Return the [X, Y] coordinate for the center point of the cell that contains the specified text.  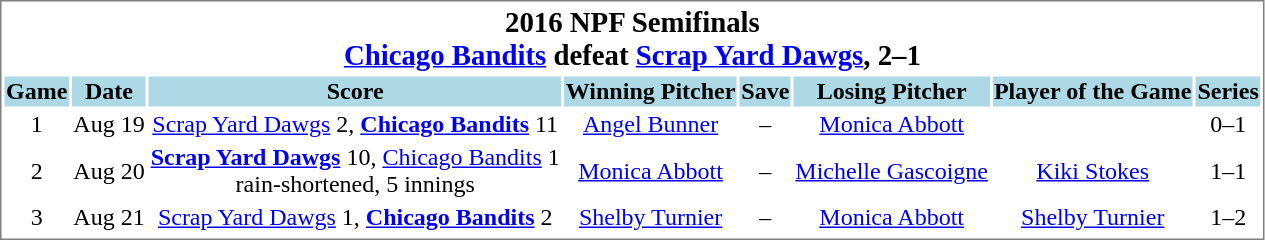
2 [36, 170]
3 [36, 217]
2016 NPF SemifinalsChicago Bandits defeat Scrap Yard Dawgs, 2–1 [632, 38]
1–1 [1228, 170]
Winning Pitcher [650, 91]
Date [109, 91]
Michelle Gascoigne [892, 170]
Angel Bunner [650, 125]
Scrap Yard Dawgs 2, Chicago Bandits 11 [355, 125]
1–2 [1228, 217]
Scrap Yard Dawgs 1, Chicago Bandits 2 [355, 217]
1 [36, 125]
Game [36, 91]
Aug 19 [109, 125]
Aug 20 [109, 170]
Scrap Yard Dawgs 10, Chicago Bandits 1 rain-shortened, 5 innings [355, 170]
Series [1228, 91]
Losing Pitcher [892, 91]
Kiki Stokes [1092, 170]
Save [766, 91]
Player of the Game [1092, 91]
Aug 21 [109, 217]
0–1 [1228, 125]
Score [355, 91]
